Extract the [X, Y] coordinate from the center of the cell holding the provided text.  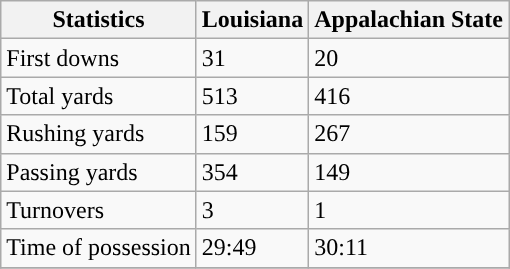
Total yards [99, 96]
Statistics [99, 20]
1 [409, 210]
159 [252, 134]
416 [409, 96]
29:49 [252, 248]
513 [252, 96]
Time of possession [99, 248]
30:11 [409, 248]
354 [252, 172]
Louisiana [252, 20]
Passing yards [99, 172]
267 [409, 134]
Rushing yards [99, 134]
Turnovers [99, 210]
Appalachian State [409, 20]
20 [409, 58]
3 [252, 210]
First downs [99, 58]
31 [252, 58]
149 [409, 172]
